Provide the (X, Y) coordinate of the cell's center where the given text is located.  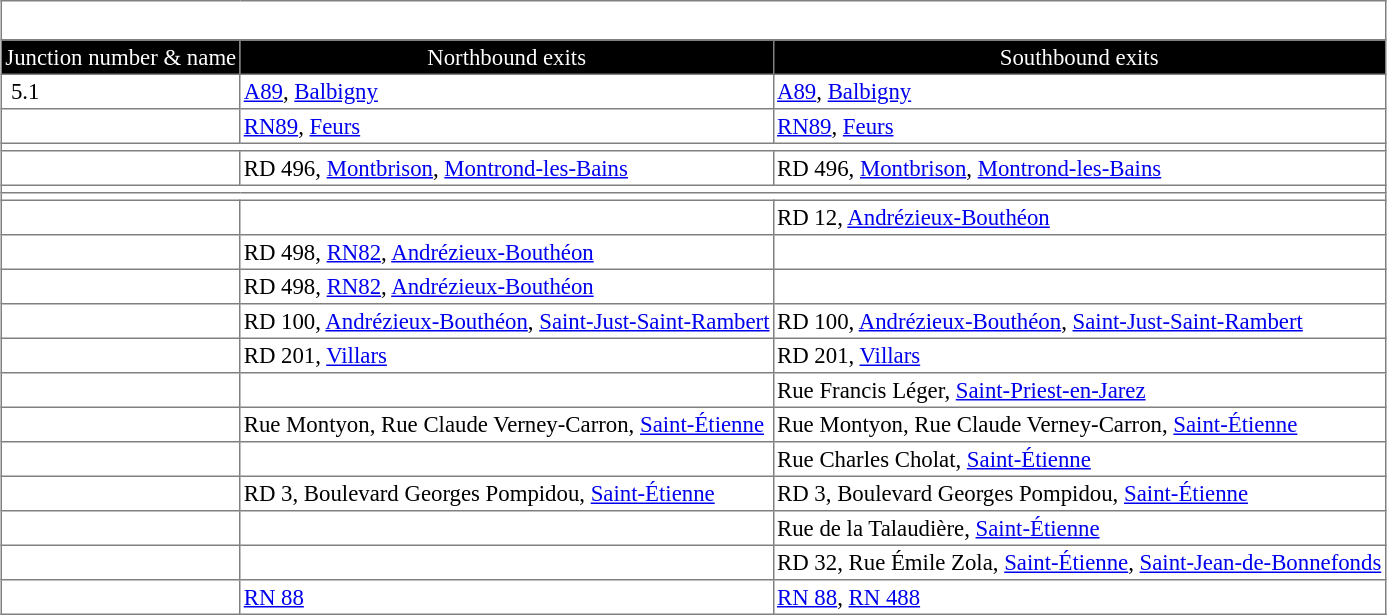
RD 12, Andrézieux-Bouthéon (1079, 217)
Northbound exits (506, 57)
Rue Charles Cholat, Saint-Étienne (1079, 459)
RN 88, RN 488 (1079, 597)
RD 32, Rue Émile Zola, Saint-Étienne, Saint-Jean-de-Bonnefonds (1079, 562)
Rue Francis Léger, Saint-Priest-en-Jarez (1079, 390)
5.1 (121, 91)
Rue de la Talaudière, Saint-Étienne (1079, 528)
Junction number & name (121, 57)
Southbound exits (1079, 57)
RN 88 (506, 597)
